Output the (x, y) coordinate of the center of the cell containing the given text.  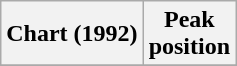
Peakposition (189, 34)
Chart (1992) (72, 34)
